From the cell containing the given text, extract its center point as (X, Y) coordinate. 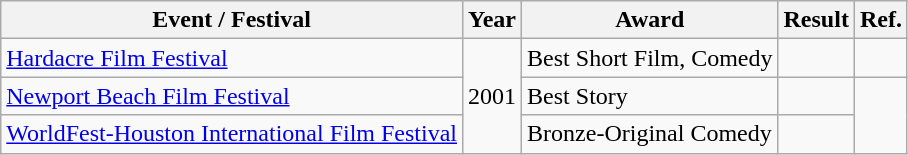
Hardacre Film Festival (232, 58)
2001 (492, 96)
Best Story (650, 96)
Bronze-Original Comedy (650, 134)
Newport Beach Film Festival (232, 96)
Result (816, 20)
Event / Festival (232, 20)
Award (650, 20)
Best Short Film, Comedy (650, 58)
WorldFest-Houston International Film Festival (232, 134)
Ref. (880, 20)
Year (492, 20)
